Return (x, y) of the center of cell containing provided text 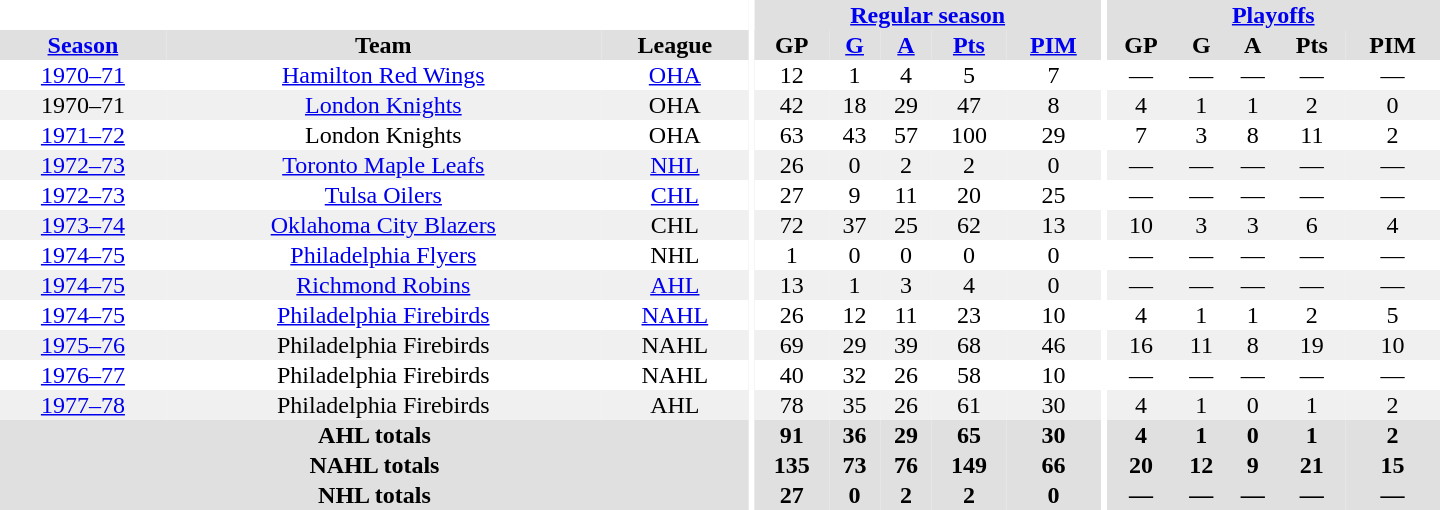
69 (792, 345)
Philadelphia Flyers (384, 255)
Toronto Maple Leafs (384, 165)
Playoffs (1273, 15)
NHL totals (374, 495)
Richmond Robins (384, 285)
32 (854, 375)
1971–72 (83, 135)
League (675, 45)
42 (792, 105)
1975–76 (83, 345)
39 (906, 345)
68 (969, 345)
Oklahoma City Blazers (384, 225)
1973–74 (83, 225)
66 (1054, 465)
36 (854, 435)
23 (969, 315)
19 (1312, 345)
Hamilton Red Wings (384, 75)
72 (792, 225)
78 (792, 405)
76 (906, 465)
Regular season (928, 15)
43 (854, 135)
NAHL totals (374, 465)
47 (969, 105)
100 (969, 135)
35 (854, 405)
1976–77 (83, 375)
149 (969, 465)
1977–78 (83, 405)
18 (854, 105)
63 (792, 135)
16 (1140, 345)
15 (1392, 465)
135 (792, 465)
57 (906, 135)
21 (1312, 465)
65 (969, 435)
6 (1312, 225)
Team (384, 45)
62 (969, 225)
58 (969, 375)
37 (854, 225)
40 (792, 375)
Tulsa Oilers (384, 195)
61 (969, 405)
46 (1054, 345)
73 (854, 465)
Season (83, 45)
91 (792, 435)
AHL totals (374, 435)
